Detect which cell encompasses the target text, then output its [x, y] center coordinate. 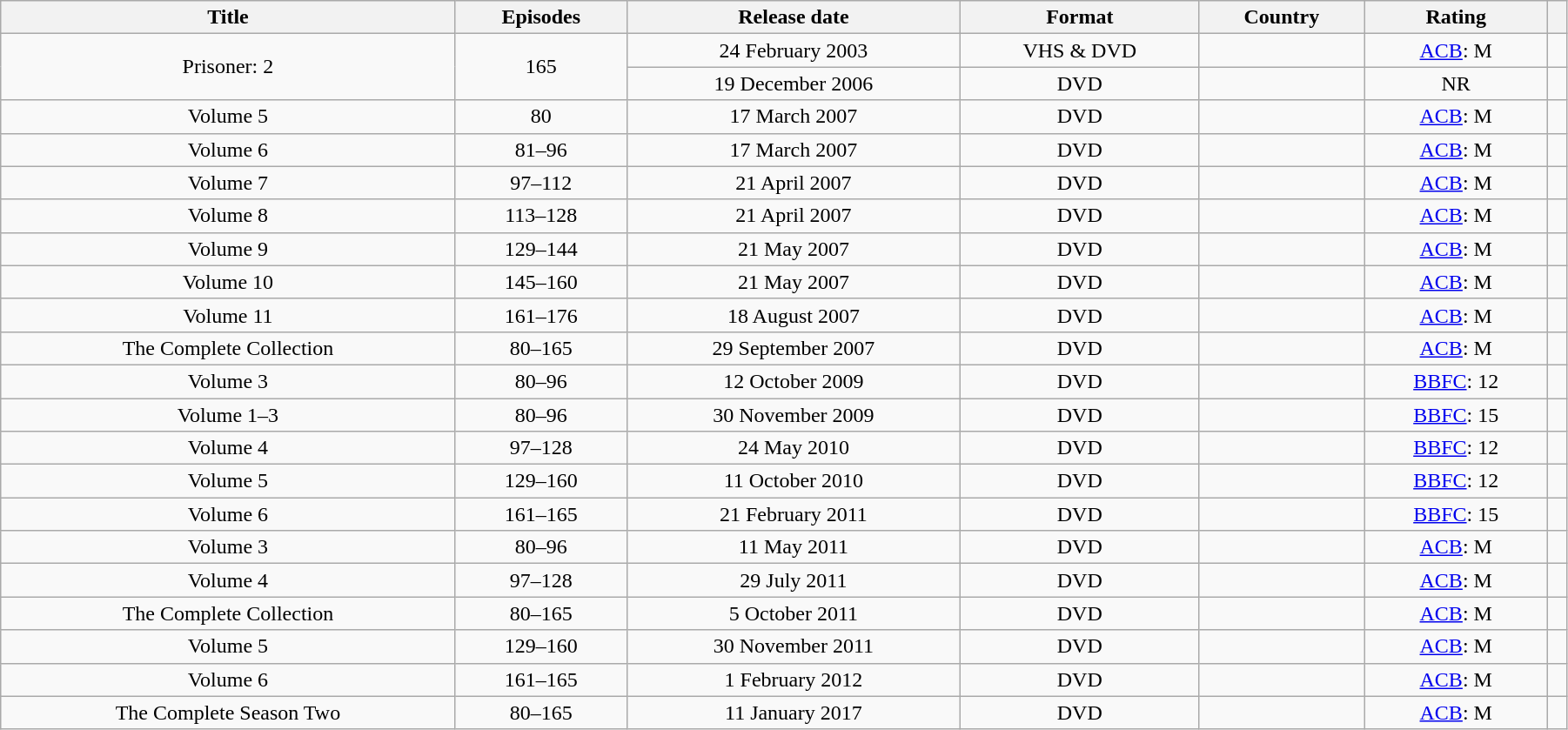
161–176 [541, 315]
Volume 7 [228, 183]
Volume 10 [228, 282]
29 September 2007 [794, 348]
129–144 [541, 249]
12 October 2009 [794, 381]
21 February 2011 [794, 514]
30 November 2011 [794, 646]
11 May 2011 [794, 547]
Volume 9 [228, 249]
19 December 2006 [794, 84]
81–96 [541, 150]
1 February 2012 [794, 680]
Volume 1–3 [228, 415]
24 February 2003 [794, 50]
145–160 [541, 282]
18 August 2007 [794, 315]
165 [541, 67]
11 January 2017 [794, 713]
Format [1079, 17]
11 October 2010 [794, 481]
Release date [794, 17]
29 July 2011 [794, 580]
Rating [1457, 17]
97–112 [541, 183]
Episodes [541, 17]
80 [541, 117]
Title [228, 17]
5 October 2011 [794, 613]
Volume 8 [228, 216]
Prisoner: 2 [228, 67]
Country [1281, 17]
30 November 2009 [794, 415]
Volume 11 [228, 315]
113–128 [541, 216]
VHS & DVD [1079, 50]
The Complete Season Two [228, 713]
NR [1457, 84]
24 May 2010 [794, 448]
